Find where the given text appears and provide that cell's center as (X, Y) coordinate. 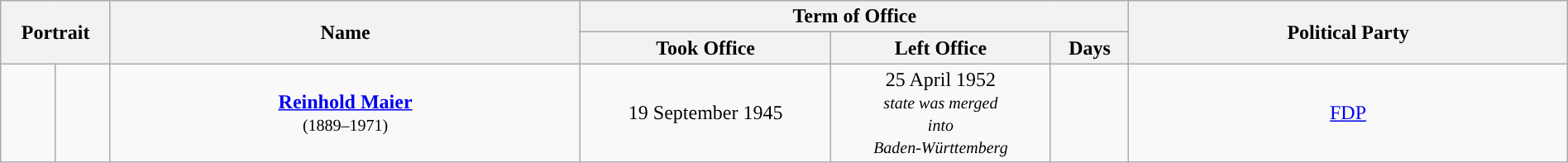
Took Office (706, 48)
FDP (1348, 113)
Days (1090, 48)
Political Party (1348, 32)
25 April 1952state was mergedinto Baden-Württemberg (941, 113)
Portrait (56, 32)
Reinhold Maier(1889–1971) (345, 113)
19 September 1945 (706, 113)
Left Office (941, 48)
Term of Office (855, 17)
Name (345, 32)
